Determine the (x, y) coordinate at the center of the cell enclosing the given text.  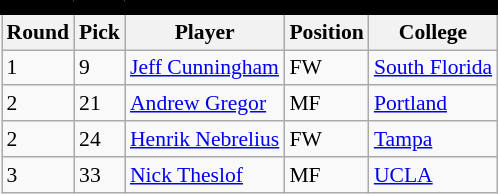
UCLA (433, 175)
9 (100, 68)
Andrew Gregor (204, 104)
Pick (100, 32)
Player (204, 32)
Tampa (433, 139)
24 (100, 139)
21 (100, 104)
Nick Theslof (204, 175)
Henrik Nebrelius (204, 139)
Position (326, 32)
South Florida (433, 68)
3 (38, 175)
1 (38, 68)
33 (100, 175)
Jeff Cunningham (204, 68)
Round (38, 32)
College (433, 32)
Portland (433, 104)
